Detect which cell encompasses the target text, then output its (x, y) center coordinate. 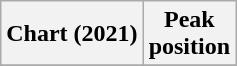
Peakposition (189, 34)
Chart (2021) (72, 34)
